Pinpoint the cell where the given text exists, returning its [X, Y] midpoint coordinate. 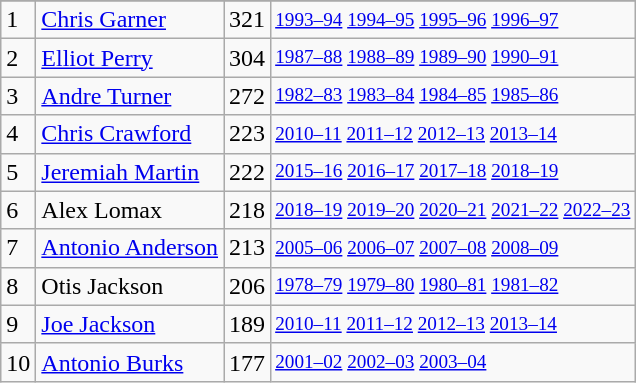
7 [18, 248]
1982–83 1983–84 1984–85 1985–86 [453, 96]
2018–19 2019–20 2020–21 2021–22 2022–23 [453, 210]
206 [248, 286]
189 [248, 324]
1993–94 1994–95 1995–96 1996–97 [453, 20]
1 [18, 20]
1978–79 1979–80 1980–81 1981–82 [453, 286]
Alex Lomax [130, 210]
6 [18, 210]
1987–88 1988–89 1989–90 1990–91 [453, 58]
177 [248, 362]
2015–16 2016–17 2017–18 2018–19 [453, 172]
Elliot Perry [130, 58]
223 [248, 134]
2001–02 2002–03 2003–04 [453, 362]
321 [248, 20]
8 [18, 286]
Antonio Anderson [130, 248]
222 [248, 172]
9 [18, 324]
Jeremiah Martin [130, 172]
2 [18, 58]
2005–06 2006–07 2007–08 2008–09 [453, 248]
218 [248, 210]
3 [18, 96]
5 [18, 172]
213 [248, 248]
Chris Crawford [130, 134]
Chris Garner [130, 20]
272 [248, 96]
4 [18, 134]
Andre Turner [130, 96]
Joe Jackson [130, 324]
10 [18, 362]
304 [248, 58]
Otis Jackson [130, 286]
Antonio Burks [130, 362]
